Extract the [x, y] coordinate from the center of the cell holding the provided text.  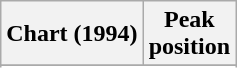
Peak position [189, 34]
Chart (1994) [72, 34]
